Determine the [x, y] coordinate at the center of the cell enclosing the given text.  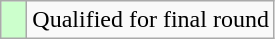
Qualified for final round [151, 20]
